Detect which cell encompasses the target text, then output its (X, Y) center coordinate. 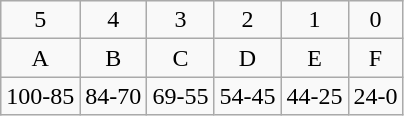
54-45 (248, 96)
44-25 (314, 96)
1 (314, 20)
E (314, 58)
A (40, 58)
0 (376, 20)
5 (40, 20)
2 (248, 20)
24-0 (376, 96)
3 (180, 20)
84-70 (114, 96)
B (114, 58)
C (180, 58)
4 (114, 20)
69-55 (180, 96)
100-85 (40, 96)
F (376, 58)
D (248, 58)
